Return the (x, y) coordinate for the center point of the cell that contains the specified text.  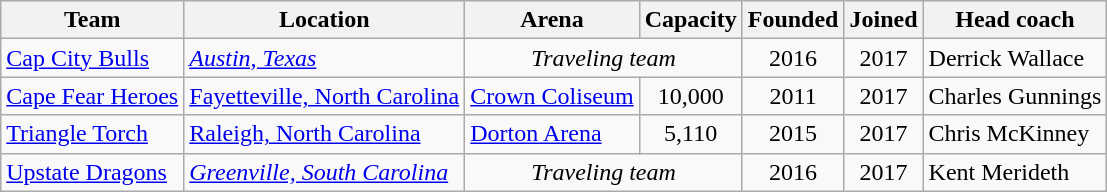
Arena (552, 20)
Crown Coliseum (552, 96)
Greenville, South Carolina (324, 172)
Derrick Wallace (1015, 58)
Cap City Bulls (92, 58)
Raleigh, North Carolina (324, 134)
Capacity (690, 20)
5,110 (690, 134)
Location (324, 20)
Founded (793, 20)
Cape Fear Heroes (92, 96)
Dorton Arena (552, 134)
2015 (793, 134)
Joined (884, 20)
Kent Merideth (1015, 172)
Team (92, 20)
Triangle Torch (92, 134)
Austin, Texas (324, 58)
Charles Gunnings (1015, 96)
Fayetteville, North Carolina (324, 96)
Head coach (1015, 20)
Chris McKinney (1015, 134)
Upstate Dragons (92, 172)
10,000 (690, 96)
2011 (793, 96)
